Extract the [X, Y] coordinate from the center of the cell holding the provided text.  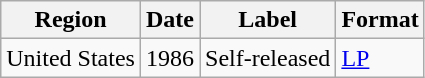
Region [71, 20]
Self-released [268, 58]
Format [380, 20]
Label [268, 20]
Date [170, 20]
1986 [170, 58]
LP [380, 58]
United States [71, 58]
